From the cell containing the given text, extract its center point as [X, Y] coordinate. 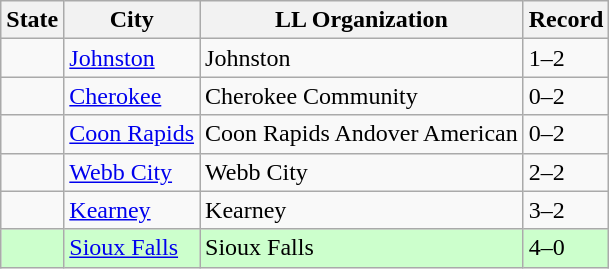
Coon Rapids [132, 134]
LL Organization [362, 20]
1–2 [566, 58]
Coon Rapids Andover American [362, 134]
Record [566, 20]
3–2 [566, 210]
State [32, 20]
4–0 [566, 248]
Cherokee Community [362, 96]
Cherokee [132, 96]
City [132, 20]
2–2 [566, 172]
